Search for the cell housing the specified text and yield its (x, y) center coordinate. 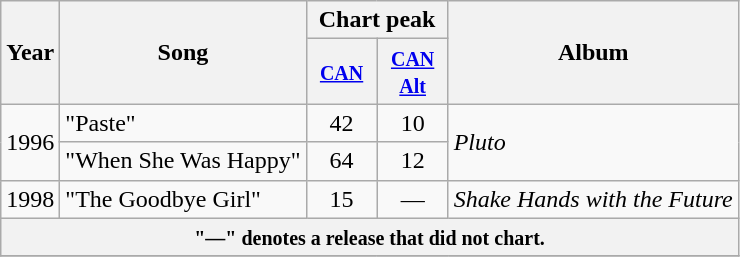
10 (412, 123)
"Paste" (183, 123)
CAN (342, 72)
"The Goodbye Girl" (183, 199)
Chart peak (377, 20)
"—" denotes a release that did not chart. (370, 237)
CANAlt (412, 72)
Pluto (593, 142)
Shake Hands with the Future (593, 199)
— (412, 199)
"When She Was Happy" (183, 161)
12 (412, 161)
Song (183, 52)
15 (342, 199)
42 (342, 123)
Year (30, 52)
64 (342, 161)
1998 (30, 199)
Album (593, 52)
1996 (30, 142)
